Search for the cell housing the specified text and yield its (X, Y) center coordinate. 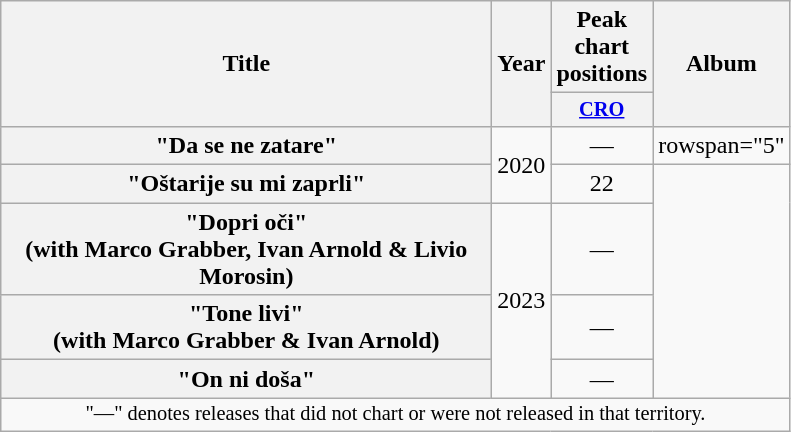
Peak chart positions (602, 47)
Title (246, 64)
"Da se ne zatare" (246, 145)
"On ni doša" (246, 379)
"—" denotes releases that did not chart or were not released in that territory. (396, 415)
CRO (602, 110)
Album (722, 64)
2020 (522, 164)
"Dopri oči"(with Marco Grabber, Ivan Arnold & Livio Morosin) (246, 249)
"Oštarije su mi zaprli" (246, 184)
22 (602, 184)
rowspan="5" (722, 145)
"Tone livi"(with Marco Grabber & Ivan Arnold) (246, 328)
2023 (522, 300)
Year (522, 64)
